Search for the cell housing the specified text and yield its (x, y) center coordinate. 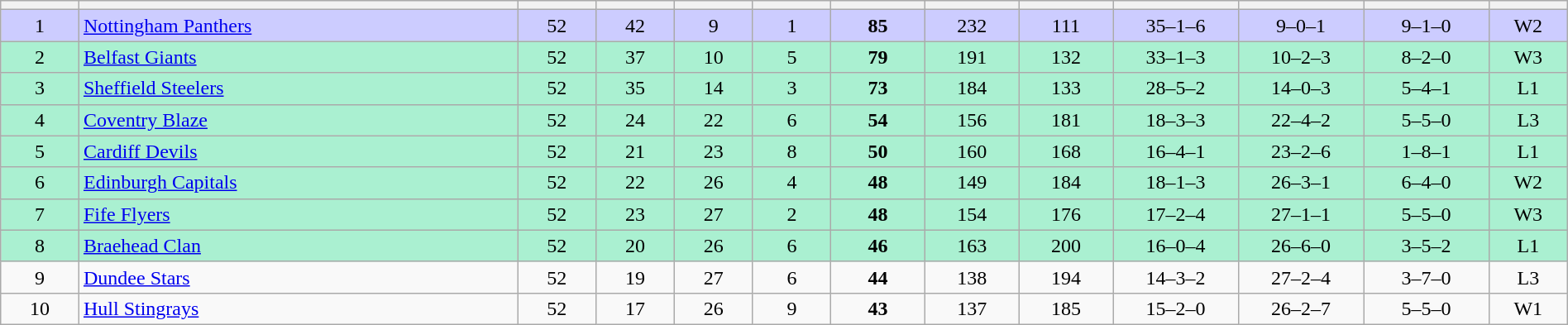
8–2–0 (1427, 57)
73 (878, 88)
138 (972, 277)
181 (1066, 120)
18–1–3 (1176, 183)
23–2–6 (1301, 151)
Sheffield Steelers (298, 88)
50 (878, 151)
111 (1066, 26)
27–2–4 (1301, 277)
Braehead Clan (298, 246)
28–5–2 (1176, 88)
185 (1066, 308)
Belfast Giants (298, 57)
176 (1066, 214)
27–1–1 (1301, 214)
26–3–1 (1301, 183)
35–1–6 (1176, 26)
14–3–2 (1176, 277)
24 (635, 120)
191 (972, 57)
35 (635, 88)
19 (635, 277)
3–7–0 (1427, 277)
9–0–1 (1301, 26)
Fife Flyers (298, 214)
7 (40, 214)
3–5–2 (1427, 246)
42 (635, 26)
17 (635, 308)
1–8–1 (1427, 151)
5–4–1 (1427, 88)
79 (878, 57)
160 (972, 151)
26–2–7 (1301, 308)
Dundee Stars (298, 277)
14 (713, 88)
200 (1066, 246)
14–0–3 (1301, 88)
22–4–2 (1301, 120)
43 (878, 308)
168 (1066, 151)
16–4–1 (1176, 151)
85 (878, 26)
21 (635, 151)
26–6–0 (1301, 246)
17–2–4 (1176, 214)
232 (972, 26)
46 (878, 246)
163 (972, 246)
Coventry Blaze (298, 120)
137 (972, 308)
9–1–0 (1427, 26)
20 (635, 246)
156 (972, 120)
W1 (1528, 308)
Cardiff Devils (298, 151)
194 (1066, 277)
133 (1066, 88)
6–4–0 (1427, 183)
16–0–4 (1176, 246)
33–1–3 (1176, 57)
54 (878, 120)
10–2–3 (1301, 57)
Nottingham Panthers (298, 26)
154 (972, 214)
132 (1066, 57)
149 (972, 183)
18–3–3 (1176, 120)
Hull Stingrays (298, 308)
15–2–0 (1176, 308)
37 (635, 57)
44 (878, 277)
Edinburgh Capitals (298, 183)
